Output the [X, Y] coordinate of the center of the cell containing the given text.  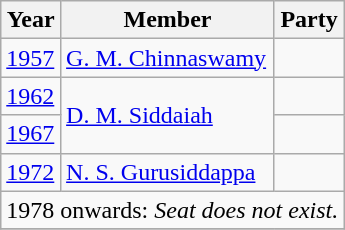
1972 [31, 172]
N. S. Gurusiddappa [168, 172]
1978 onwards: Seat does not exist. [172, 210]
Year [31, 20]
D. M. Siddaiah [168, 115]
G. M. Chinnaswamy [168, 58]
1967 [31, 134]
1957 [31, 58]
Party [308, 20]
Member [168, 20]
1962 [31, 96]
